Provide the (X, Y) coordinate of the cell's center where the given text is located.  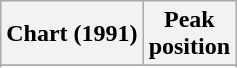
Peakposition (189, 34)
Chart (1991) (72, 34)
